Provide the (x, y) coordinate of the cell's center where the given text is located.  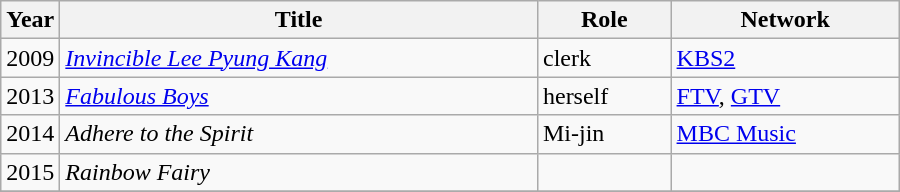
clerk (604, 58)
Role (604, 20)
Adhere to the Spirit (299, 134)
Title (299, 20)
MBC Music (785, 134)
2014 (30, 134)
herself (604, 96)
Invincible Lee Pyung Kang (299, 58)
Mi-jin (604, 134)
2013 (30, 96)
2009 (30, 58)
Rainbow Fairy (299, 172)
Network (785, 20)
Fabulous Boys (299, 96)
2015 (30, 172)
FTV, GTV (785, 96)
Year (30, 20)
KBS2 (785, 58)
